Extract the (x, y) coordinate from the center of the cell holding the provided text.  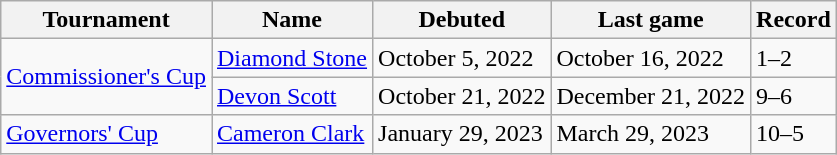
Devon Scott (292, 96)
Commissioner's Cup (106, 77)
9–6 (794, 96)
Record (794, 20)
March 29, 2023 (651, 134)
Debuted (462, 20)
Name (292, 20)
October 16, 2022 (651, 58)
October 5, 2022 (462, 58)
October 21, 2022 (462, 96)
Cameron Clark (292, 134)
1–2 (794, 58)
January 29, 2023 (462, 134)
Last game (651, 20)
Diamond Stone (292, 58)
10–5 (794, 134)
Governors' Cup (106, 134)
Tournament (106, 20)
December 21, 2022 (651, 96)
